Locate the cell with the specified text and output its [x, y] center coordinate. 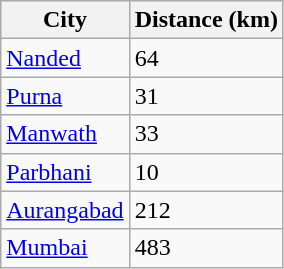
Distance (km) [206, 20]
City [65, 20]
Nanded [65, 58]
Aurangabad [65, 210]
Manwath [65, 134]
64 [206, 58]
Purna [65, 96]
Mumbai [65, 248]
483 [206, 248]
31 [206, 96]
212 [206, 210]
10 [206, 172]
33 [206, 134]
Parbhani [65, 172]
